Locate the cell with the specified text and output its [X, Y] center coordinate. 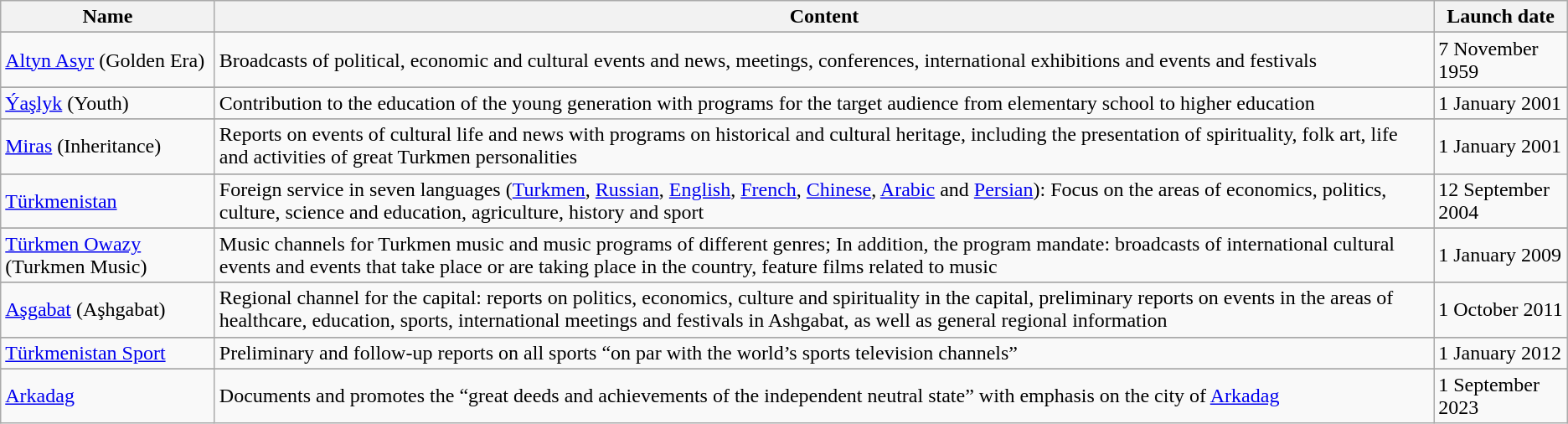
Broadcasts of political, economic and cultural events and news, meetings, conferences, international exhibitions and events and festivals [824, 60]
7 November 1959 [1501, 60]
1 January 2012 [1501, 353]
Documents and promotes the “great deeds and achievements of the independent neutral state” with emphasis on the city of Arkadag [824, 396]
Ýaşlyk (Youth) [108, 103]
1 September 2023 [1501, 396]
Arkadag [108, 396]
1 January 2009 [1501, 255]
Türkmenistan Sport [108, 353]
Aşgabat (Aşhgabat) [108, 310]
Content [824, 17]
Preliminary and follow-up reports on all sports “on par with the world’s sports television channels” [824, 353]
12 September 2004 [1501, 201]
Türkmen Owazy (Turkmen Music) [108, 255]
Türkmenistan [108, 201]
Miras (Inheritance) [108, 146]
1 October 2011 [1501, 310]
Altyn Asyr (Golden Era) [108, 60]
Launch date [1501, 17]
Contribution to the education of the young generation with programs for the target audience from elementary school to higher education [824, 103]
Name [108, 17]
